Scan for the cell matching the given text and deliver its (x, y) coordinate at center. 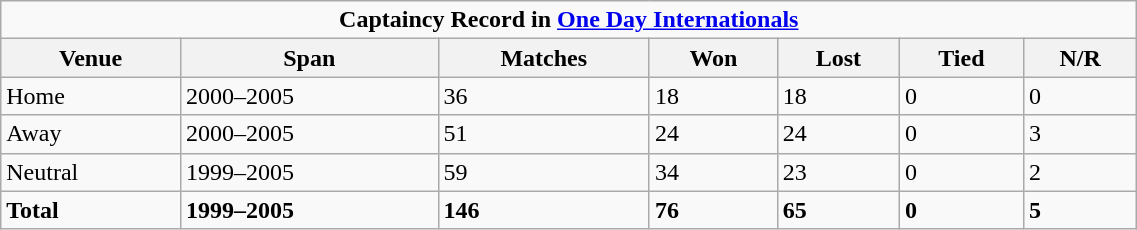
65 (838, 210)
Home (91, 96)
N/R (1080, 58)
Span (309, 58)
Total (91, 210)
Captaincy Record in One Day Internationals (569, 20)
36 (544, 96)
76 (713, 210)
59 (544, 172)
2 (1080, 172)
Away (91, 134)
146 (544, 210)
Tied (961, 58)
Neutral (91, 172)
5 (1080, 210)
Matches (544, 58)
3 (1080, 134)
23 (838, 172)
Won (713, 58)
Venue (91, 58)
Lost (838, 58)
34 (713, 172)
51 (544, 134)
